Capture the cell that displays the provided text and extract its (X, Y) central coordinate. 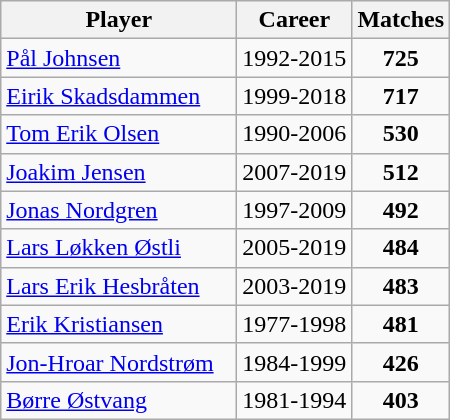
1992-2015 (294, 58)
Erik Kristiansen (119, 324)
1997-2009 (294, 210)
Børre Østvang (119, 400)
403 (401, 400)
717 (401, 96)
2005-2019 (294, 248)
530 (401, 134)
1999-2018 (294, 96)
Jon-Hroar Nordstrøm (119, 362)
483 (401, 286)
Jonas Nordgren (119, 210)
426 (401, 362)
1984-1999 (294, 362)
Joakim Jensen (119, 172)
Player (119, 20)
Pål Johnsen (119, 58)
512 (401, 172)
Tom Erik Olsen (119, 134)
Eirik Skadsdammen (119, 96)
1977-1998 (294, 324)
2007-2019 (294, 172)
481 (401, 324)
Matches (401, 20)
2003-2019 (294, 286)
1990-2006 (294, 134)
Lars Løkken Østli (119, 248)
484 (401, 248)
492 (401, 210)
725 (401, 58)
Career (294, 20)
1981-1994 (294, 400)
Lars Erik Hesbråten (119, 286)
